Return [x, y] of the center of cell containing provided text 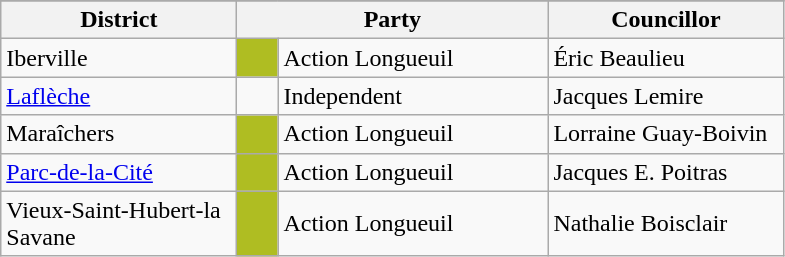
Councillor [666, 20]
District [119, 20]
Iberville [119, 58]
Jacques Lemire [666, 96]
Parc-de-la-Cité [119, 172]
Laflèche [119, 96]
Lorraine Guay-Boivin [666, 134]
Vieux-Saint-Hubert-la Savane [119, 224]
Independent [413, 96]
Maraîchers [119, 134]
Party [392, 20]
Jacques E. Poitras [666, 172]
Nathalie Boisclair [666, 224]
Éric Beaulieu [666, 58]
